Capture the cell that displays the provided text and extract its (X, Y) central coordinate. 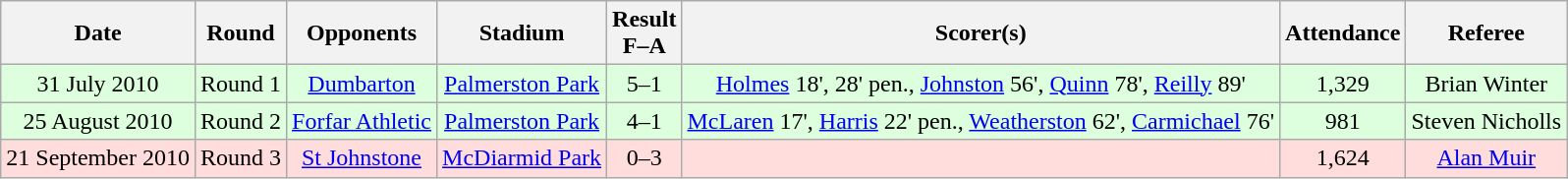
St Johnstone (362, 158)
McDiarmid Park (523, 158)
Holmes 18', 28' pen., Johnston 56', Quinn 78', Reilly 89' (980, 84)
0–3 (644, 158)
Round 1 (240, 84)
Round (240, 33)
Scorer(s) (980, 33)
Alan Muir (1486, 158)
Round 3 (240, 158)
Opponents (362, 33)
25 August 2010 (98, 121)
4–1 (644, 121)
981 (1343, 121)
21 September 2010 (98, 158)
McLaren 17', Harris 22' pen., Weatherston 62', Carmichael 76' (980, 121)
Dumbarton (362, 84)
31 July 2010 (98, 84)
Attendance (1343, 33)
ResultF–A (644, 33)
1,329 (1343, 84)
Brian Winter (1486, 84)
Referee (1486, 33)
Steven Nicholls (1486, 121)
Date (98, 33)
Forfar Athletic (362, 121)
Round 2 (240, 121)
5–1 (644, 84)
Stadium (523, 33)
1,624 (1343, 158)
